Find where the given text appears and provide that cell's center as (X, Y) coordinate. 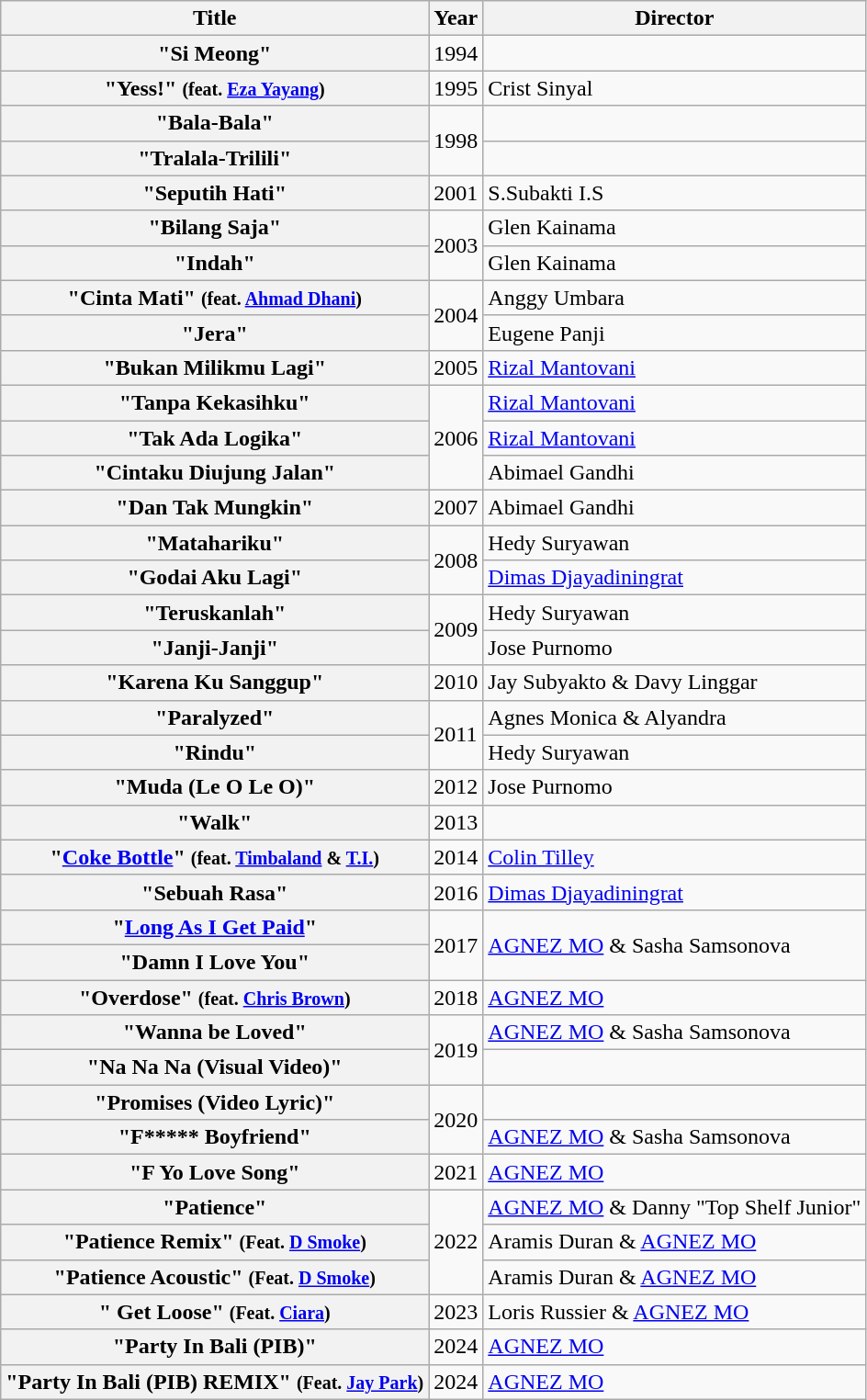
"Yess!" (feat. Eza Yayang) (215, 88)
"Indah" (215, 263)
"Cinta Mati" (feat. Ahmad Dhani) (215, 298)
"Walk" (215, 822)
2014 (456, 857)
1998 (456, 141)
"Damn I Love You" (215, 962)
1994 (456, 53)
"Dan Tak Mungkin" (215, 508)
Anggy Umbara (674, 298)
"Patience" (215, 1207)
2023 (456, 1312)
2018 (456, 997)
"Jera" (215, 333)
"Godai Aku Lagi" (215, 578)
Jay Subyakto & Davy Linggar (674, 683)
"Tak Ada Logika" (215, 438)
"Overdose" (feat. Chris Brown) (215, 997)
2012 (456, 787)
"Party In Bali (PIB)" (215, 1347)
2003 (456, 245)
"Karena Ku Sanggup" (215, 683)
1995 (456, 88)
AGNEZ MO & Danny "Top Shelf Junior" (674, 1207)
"Paralyzed" (215, 717)
Year (456, 18)
"Janji-Janji" (215, 648)
Title (215, 18)
"Bukan Milikmu Lagi" (215, 367)
2009 (456, 630)
Crist Sinyal (674, 88)
"Bala-Bala" (215, 123)
"Cintaku Diujung Jalan" (215, 473)
2006 (456, 437)
"Coke Bottle" (feat. Timbaland & T.I.) (215, 857)
Director (674, 18)
"Patience Acoustic" (Feat. D Smoke) (215, 1277)
"Patience Remix" (Feat. D Smoke) (215, 1242)
"Bilang Saja" (215, 228)
"Long As I Get Paid" (215, 927)
"Teruskanlah" (215, 613)
"Wanna be Loved" (215, 1033)
"Muda (Le O Le O)" (215, 787)
"Party In Bali (PIB) REMIX" (Feat. Jay Park) (215, 1382)
2007 (456, 508)
Agnes Monica & Alyandra (674, 717)
2004 (456, 315)
"F Yo Love Song" (215, 1172)
Colin Tilley (674, 857)
2010 (456, 683)
2016 (456, 892)
2005 (456, 367)
S.Subakti I.S (674, 193)
2017 (456, 944)
"Tanpa Kekasihku" (215, 402)
"Rindu" (215, 752)
2019 (456, 1050)
"Seputih Hati" (215, 193)
" Get Loose" (Feat. Ciara) (215, 1312)
"Tralala-Trilili" (215, 158)
"Sebuah Rasa" (215, 892)
"Na Na Na (Visual Video)" (215, 1067)
2021 (456, 1172)
2008 (456, 560)
2013 (456, 822)
"Si Meong" (215, 53)
2011 (456, 735)
"Matahariku" (215, 543)
2001 (456, 193)
"F***** Boyfriend" (215, 1137)
Eugene Panji (674, 333)
Loris Russier & AGNEZ MO (674, 1312)
2020 (456, 1120)
2022 (456, 1242)
"Promises (Video Lyric)" (215, 1102)
